Extract the [x, y] coordinate from the center of the cell holding the provided text.  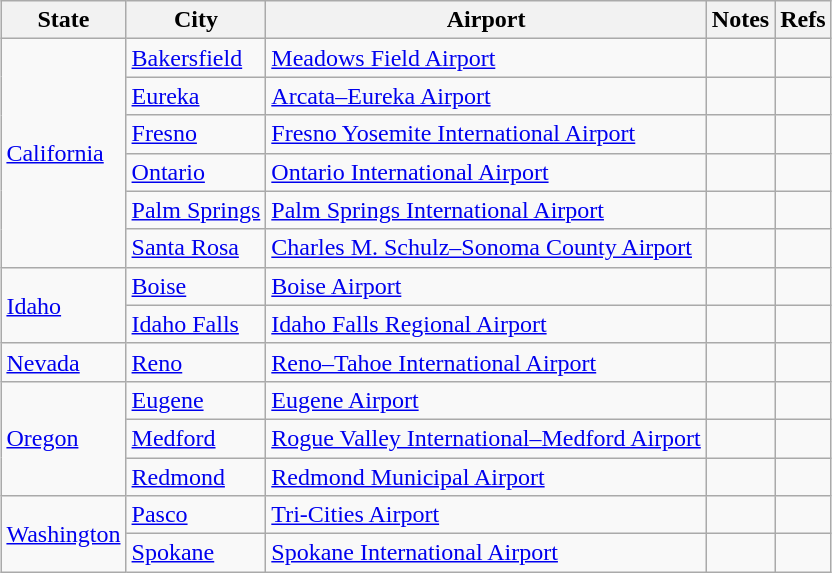
Fresno Yosemite International Airport [486, 134]
Meadows Field Airport [486, 58]
Medford [196, 438]
Fresno [196, 134]
City [196, 20]
Washington [64, 534]
Bakersfield [196, 58]
Arcata–Eureka Airport [486, 96]
California [64, 153]
Reno [196, 362]
Rogue Valley International–Medford Airport [486, 438]
Charles M. Schulz–Sonoma County Airport [486, 248]
Eugene Airport [486, 400]
Spokane [196, 553]
Reno–Tahoe International Airport [486, 362]
Oregon [64, 438]
State [64, 20]
Boise Airport [486, 286]
Redmond [196, 477]
Boise [196, 286]
Pasco [196, 515]
Spokane International Airport [486, 553]
Ontario [196, 172]
Refs [803, 20]
Tri-Cities Airport [486, 515]
Eugene [196, 400]
Santa Rosa [196, 248]
Idaho [64, 305]
Idaho Falls [196, 324]
Notes [740, 20]
Eureka [196, 96]
Nevada [64, 362]
Palm Springs [196, 210]
Ontario International Airport [486, 172]
Idaho Falls Regional Airport [486, 324]
Airport [486, 20]
Redmond Municipal Airport [486, 477]
Palm Springs International Airport [486, 210]
